Output the (x, y) coordinate of the center of the cell containing the given text.  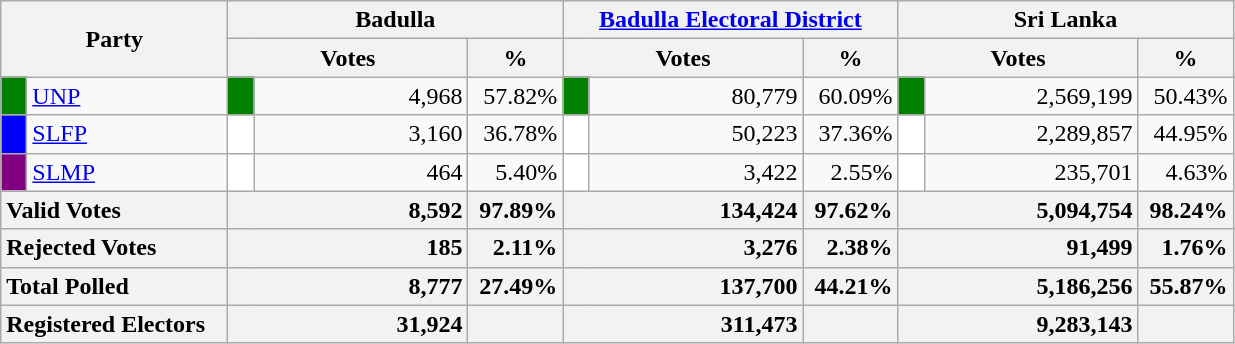
44.95% (1186, 134)
44.21% (850, 286)
1.76% (1186, 248)
Valid Votes (114, 210)
137,700 (683, 286)
Registered Electors (114, 324)
50.43% (1186, 96)
97.89% (516, 210)
2,569,199 (1031, 96)
60.09% (850, 96)
Badulla (396, 20)
8,592 (348, 210)
SLMP (128, 172)
Badulla Electoral District (730, 20)
2.55% (850, 172)
27.49% (516, 286)
8,777 (348, 286)
4.63% (1186, 172)
3,422 (696, 172)
50,223 (696, 134)
2.38% (850, 248)
5,094,754 (1018, 210)
Total Polled (114, 286)
134,424 (683, 210)
UNP (128, 96)
Rejected Votes (114, 248)
91,499 (1018, 248)
37.36% (850, 134)
31,924 (348, 324)
97.62% (850, 210)
5,186,256 (1018, 286)
36.78% (516, 134)
4,968 (361, 96)
Party (114, 39)
2,289,857 (1031, 134)
Sri Lanka (1066, 20)
185 (348, 248)
98.24% (1186, 210)
SLFP (128, 134)
3,160 (361, 134)
3,276 (683, 248)
5.40% (516, 172)
55.87% (1186, 286)
2.11% (516, 248)
464 (361, 172)
80,779 (696, 96)
9,283,143 (1018, 324)
311,473 (683, 324)
235,701 (1031, 172)
57.82% (516, 96)
